Scan for the cell matching the given text and deliver its (X, Y) coordinate at center. 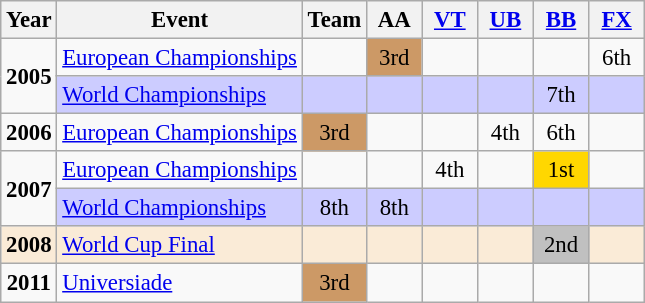
Year (29, 20)
2011 (29, 283)
Event (180, 20)
7th (561, 95)
UB (506, 20)
Universiade (180, 283)
World Cup Final (180, 245)
AA (394, 20)
BB (561, 20)
2nd (561, 245)
FX (617, 20)
1st (561, 170)
2008 (29, 245)
2007 (29, 188)
Team (334, 20)
2005 (29, 76)
VT (450, 20)
2006 (29, 133)
